Detect which cell encompasses the target text, then output its (X, Y) center coordinate. 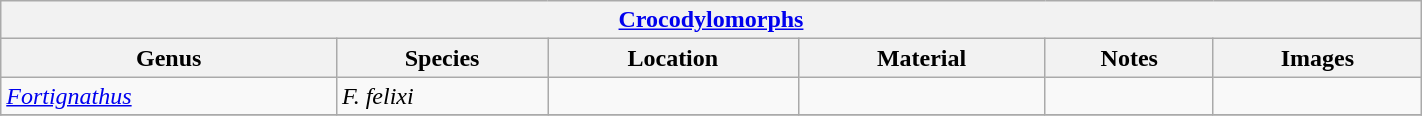
Location (673, 58)
F. felixi (442, 96)
Crocodylomorphs (711, 20)
Species (442, 58)
Genus (169, 58)
Material (922, 58)
Notes (1129, 58)
Fortignathus (169, 96)
Images (1317, 58)
